Determine the [X, Y] coordinate at the center of the cell enclosing the given text.  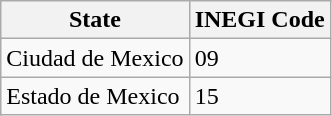
State [95, 20]
09 [260, 58]
Ciudad de Mexico [95, 58]
Estado de Mexico [95, 96]
15 [260, 96]
INEGI Code [260, 20]
